Return [x, y] of the center of cell containing provided text 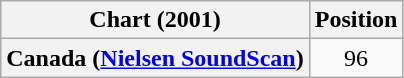
Canada (Nielsen SoundScan) [155, 58]
96 [356, 58]
Chart (2001) [155, 20]
Position [356, 20]
